Identify which cell holds the provided text, then report its (x, y) central coordinate. 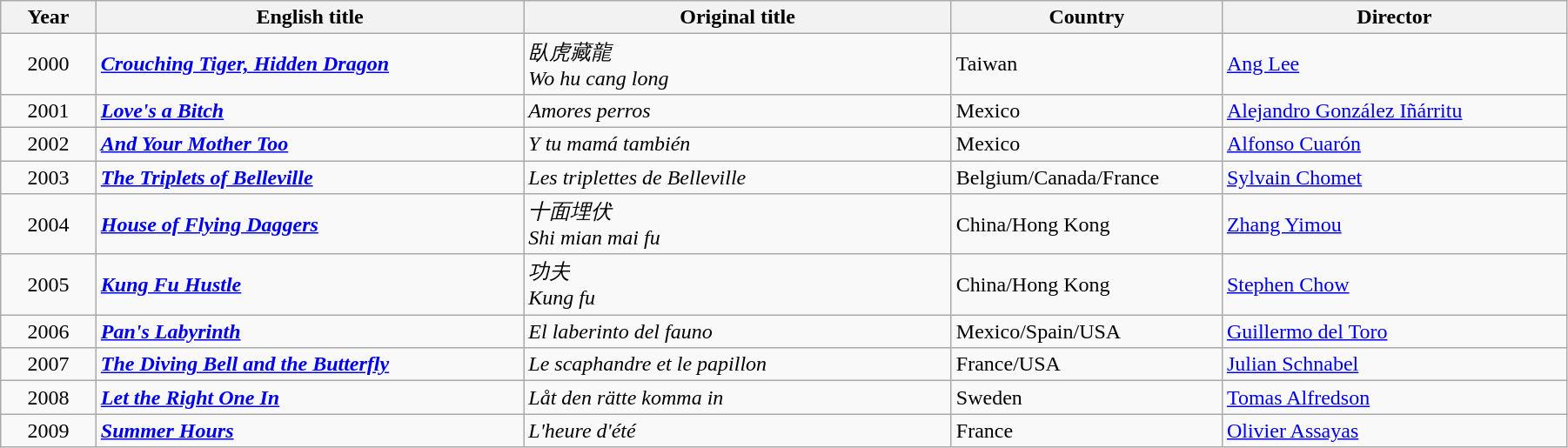
Crouching Tiger, Hidden Dragon (310, 64)
Alfonso Cuarón (1394, 144)
Mexico/Spain/USA (1086, 331)
Let the Right One In (310, 398)
France/USA (1086, 364)
Country (1086, 17)
Amores perros (738, 110)
Taiwan (1086, 64)
The Diving Bell and the Butterfly (310, 364)
Kung Fu Hustle (310, 284)
2002 (49, 144)
France (1086, 431)
Julian Schnabel (1394, 364)
The Triplets of Belleville (310, 177)
2008 (49, 398)
El laberinto del fauno (738, 331)
Les triplettes de Belleville (738, 177)
2006 (49, 331)
Sylvain Chomet (1394, 177)
2005 (49, 284)
And Your Mother Too (310, 144)
Summer Hours (310, 431)
Original title (738, 17)
2001 (49, 110)
Director (1394, 17)
Love's a Bitch (310, 110)
十面埋伏Shi mian mai fu (738, 224)
Year (49, 17)
Stephen Chow (1394, 284)
English title (310, 17)
Belgium/Canada/France (1086, 177)
House of Flying Daggers (310, 224)
2000 (49, 64)
Guillermo del Toro (1394, 331)
臥虎藏龍Wo hu cang long (738, 64)
Le scaphandre et le papillon (738, 364)
Olivier Assayas (1394, 431)
功夫Kung fu (738, 284)
Zhang Yimou (1394, 224)
Tomas Alfredson (1394, 398)
Y tu mamá también (738, 144)
Låt den rätte komma in (738, 398)
Ang Lee (1394, 64)
Alejandro González Iñárritu (1394, 110)
2003 (49, 177)
2004 (49, 224)
L'heure d'été (738, 431)
Pan's Labyrinth (310, 331)
Sweden (1086, 398)
2009 (49, 431)
2007 (49, 364)
